Find where the given text appears and provide that cell's center as [x, y] coordinate. 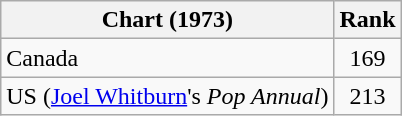
Rank [368, 20]
213 [368, 96]
Chart (1973) [168, 20]
US (Joel Whitburn's Pop Annual) [168, 96]
169 [368, 58]
Canada [168, 58]
